Extract the (x, y) coordinate from the center of the cell holding the provided text.  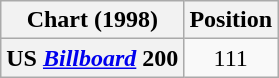
111 (231, 58)
Chart (1998) (92, 20)
US Billboard 200 (92, 58)
Position (231, 20)
